Search for the cell housing the specified text and yield its (x, y) center coordinate. 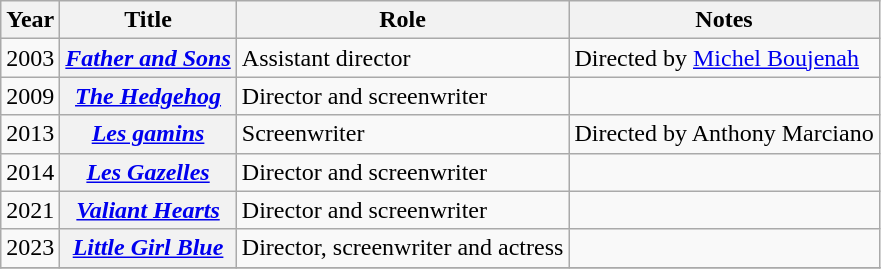
Directed by Michel Boujenah (724, 58)
2009 (30, 96)
Notes (724, 20)
Father and Sons (148, 58)
Title (148, 20)
2021 (30, 210)
Year (30, 20)
2013 (30, 134)
Valiant Hearts (148, 210)
2023 (30, 248)
2003 (30, 58)
The Hedgehog (148, 96)
2014 (30, 172)
Les Gazelles (148, 172)
Little Girl Blue (148, 248)
Director, screenwriter and actress (402, 248)
Screenwriter (402, 134)
Les gamins (148, 134)
Directed by Anthony Marciano (724, 134)
Role (402, 20)
Assistant director (402, 58)
